Locate the cell with the specified text and output its (x, y) center coordinate. 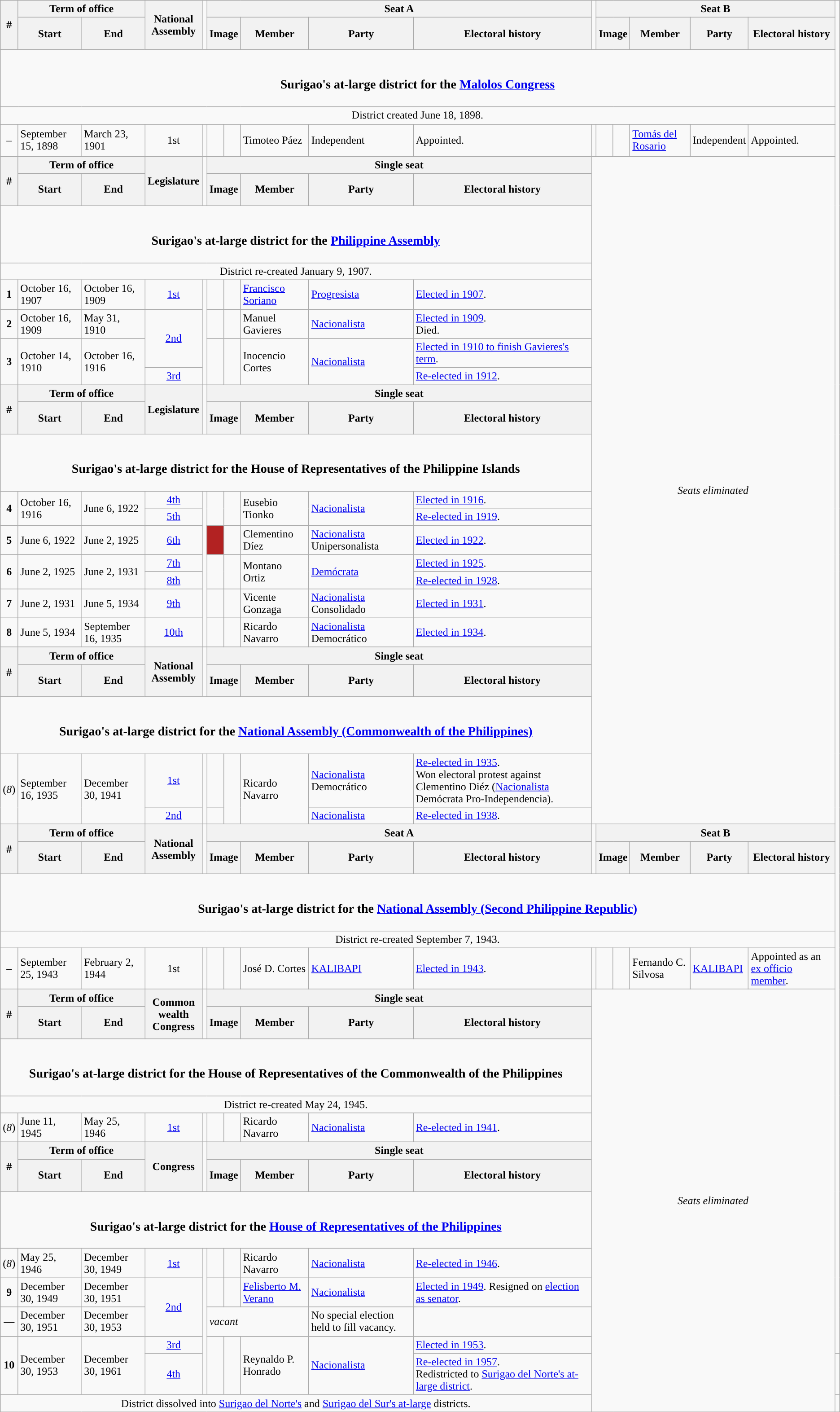
7th (173, 563)
9 (9, 1292)
Reynaldo P. Honrado (275, 1365)
10th (173, 632)
Congress (173, 1167)
Inocencio Cortes (275, 362)
No special election held to fill vacancy. (361, 1322)
Re-elected in 1928. (502, 580)
1 (9, 295)
Eusebio Tionko (275, 508)
Surigao's at-large district for the House of Representatives of the Philippine Islands (296, 462)
Appointed as an ex officio member. (792, 968)
Elected in 1910 to finish Gavieres's term. (502, 353)
Elected in 1949. Resigned on election as senator. (502, 1292)
Vicente Gonzaga (275, 603)
December 30, 1961 (114, 1365)
6th (173, 540)
October 16, 1907 (50, 295)
District re-created January 9, 1907. (296, 271)
May 31, 1910 (114, 323)
7 (9, 603)
Fernando C. Silvosa (660, 968)
Surigao's at-large district for the National Assembly (Second Philippine Republic) (417, 902)
vacant (258, 1322)
Re-elected in 1919. (502, 517)
Elected in 1953. (502, 1345)
Surigao's at-large district for the Philippine Assembly (296, 234)
— (9, 1322)
September 15, 1898 (50, 140)
2 (9, 323)
5th (173, 517)
Surigao's at-large district for the House of Representatives of the Commonwealth of the Philippines (296, 1067)
District dissolved into Surigao del Norte's and Surigao del Sur's at-large districts. (296, 1403)
5 (9, 540)
Elected in 1943. (502, 968)
March 23, 1901 (114, 140)
Elected in 1934. (502, 632)
District re-created May 24, 1945. (296, 1104)
Clementino Díez (275, 540)
September 25, 1943 (50, 968)
3 (9, 362)
Elected in 1909.Died. (502, 323)
Manuel Gavieres (275, 323)
October 14, 1910 (50, 362)
Progresista (361, 295)
February 2, 1944 (114, 968)
Surigao's at-large district for the House of Representatives of the Philippines (296, 1220)
Elected in 1907. (502, 295)
Elected in 1916. (502, 500)
NacionalistaConsolidado (361, 603)
December 30, 1941 (114, 789)
NacionalistaUnipersonalista (361, 540)
8 (9, 632)
Re-elected in 1946. (502, 1263)
Tomás del Rosario (660, 140)
Elected in 1931. (502, 603)
Timoteo Páez (275, 140)
Elected in 1925. (502, 563)
Montano Ortiz (275, 572)
June 11, 1945 (50, 1128)
10 (9, 1365)
8th (173, 580)
4 (9, 508)
6 (9, 572)
Re-elected in 1957.Redistricted to Surigao del Norte's at-large district. (502, 1374)
District re-created September 7, 1943. (417, 939)
District created June 18, 1898. (417, 115)
Demócrata (361, 572)
CommonwealthCongress (173, 1014)
Re-elected in 1912. (502, 376)
Felisberto M. Verano (275, 1292)
9th (173, 603)
Elected in 1922. (502, 540)
Surigao's at-large district for the National Assembly (Commonwealth of the Philippines) (296, 725)
Re-elected in 1941. (502, 1128)
José D. Cortes (275, 968)
Re-elected in 1938. (502, 816)
Surigao's at-large district for the Malolos Congress (417, 78)
Re-elected in 1935.Won electoral protest against Clementino Diéz (Nacionalista Demócrata Pro-Independencia). (502, 780)
Francisco Soriano (275, 295)
